Determine the (X, Y) coordinate at the center of the cell enclosing the given text.  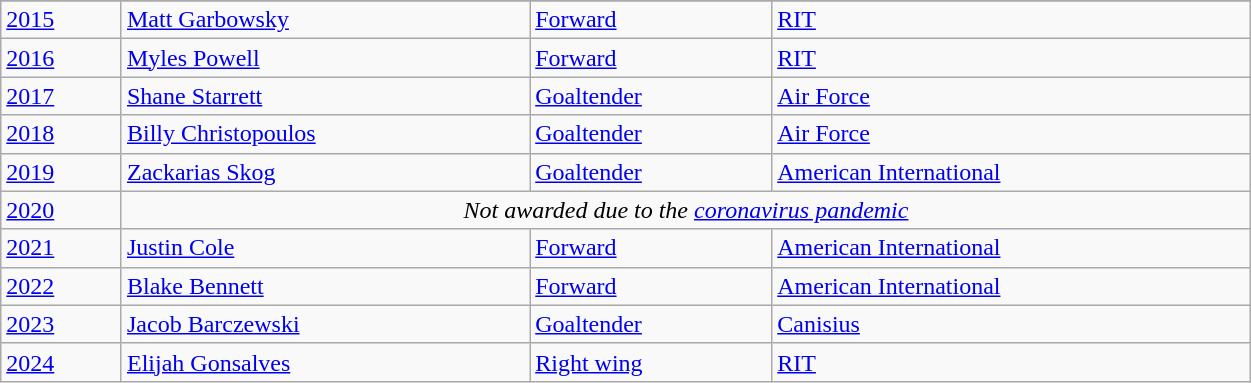
Matt Garbowsky (325, 20)
Shane Starrett (325, 96)
Elijah Gonsalves (325, 362)
2023 (62, 324)
Justin Cole (325, 248)
Canisius (1012, 324)
Right wing (651, 362)
Not awarded due to the coronavirus pandemic (686, 210)
2018 (62, 134)
Myles Powell (325, 58)
Billy Christopoulos (325, 134)
Zackarias Skog (325, 172)
2015 (62, 20)
2019 (62, 172)
2021 (62, 248)
2022 (62, 286)
Blake Bennett (325, 286)
2024 (62, 362)
2017 (62, 96)
2020 (62, 210)
Jacob Barczewski (325, 324)
2016 (62, 58)
